Find where the given text appears and provide that cell's center as (X, Y) coordinate. 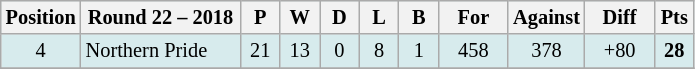
28 (674, 51)
L (379, 17)
+80 (620, 51)
0 (340, 51)
W (300, 17)
4 (41, 51)
Round 22 – 2018 (161, 17)
Against (546, 17)
13 (300, 51)
Position (41, 17)
1 (419, 51)
458 (474, 51)
B (419, 17)
8 (379, 51)
Pts (674, 17)
For (474, 17)
D (340, 17)
Diff (620, 17)
Northern Pride (161, 51)
378 (546, 51)
P (260, 17)
21 (260, 51)
